Search for the cell housing the specified text and yield its [X, Y] center coordinate. 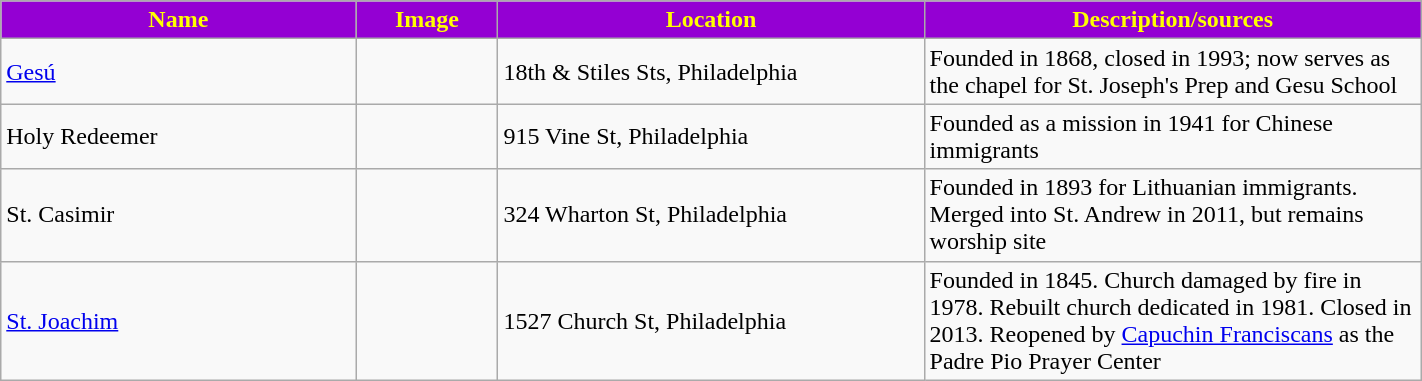
915 Vine St, Philadelphia [711, 136]
Image [427, 20]
Holy Redeemer [178, 136]
Founded as a mission in 1941 for Chinese immigrants [1172, 136]
St. Joachim [178, 320]
Description/sources [1172, 20]
Founded in 1893 for Lithuanian immigrants. Merged into St. Andrew in 2011, but remains worship site [1172, 215]
Gesú [178, 72]
324 Wharton St, Philadelphia [711, 215]
Founded in 1868, closed in 1993; now serves as the chapel for St. Joseph's Prep and Gesu School [1172, 72]
18th & Stiles Sts, Philadelphia [711, 72]
Location [711, 20]
Name [178, 20]
St. Casimir [178, 215]
1527 Church St, Philadelphia [711, 320]
